Extract the [x, y] coordinate from the center of the cell holding the provided text.  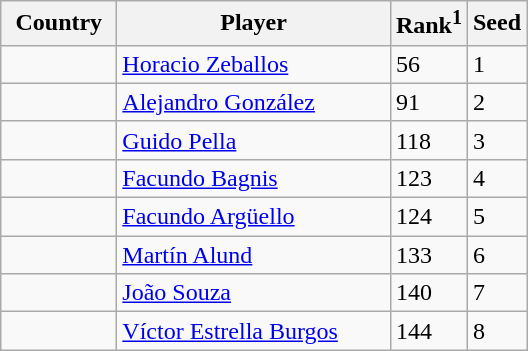
Player [254, 24]
56 [428, 64]
Horacio Zeballos [254, 64]
123 [428, 178]
2 [496, 102]
124 [428, 217]
Guido Pella [254, 140]
140 [428, 293]
91 [428, 102]
133 [428, 255]
Seed [496, 24]
7 [496, 293]
6 [496, 255]
5 [496, 217]
Facundo Argüello [254, 217]
Rank1 [428, 24]
Country [59, 24]
Facundo Bagnis [254, 178]
Alejandro González [254, 102]
1 [496, 64]
118 [428, 140]
Martín Alund [254, 255]
3 [496, 140]
João Souza [254, 293]
Víctor Estrella Burgos [254, 331]
4 [496, 178]
144 [428, 331]
8 [496, 331]
